Scan for the cell matching the given text and deliver its [X, Y] coordinate at center. 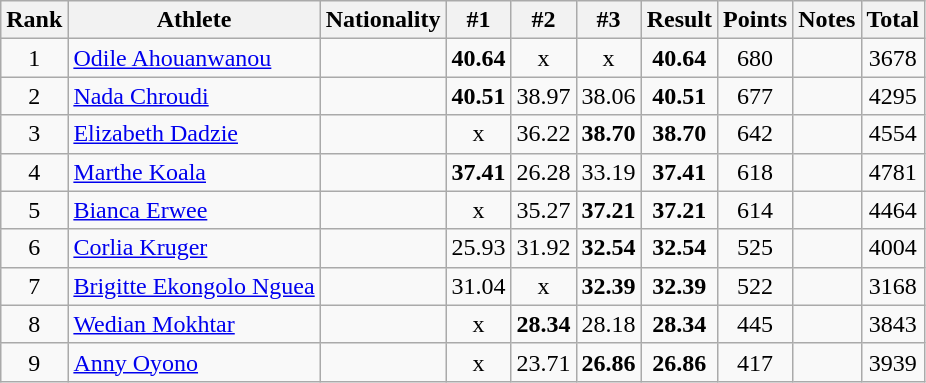
4295 [893, 96]
Odile Ahouanwanou [194, 58]
25.93 [478, 248]
3 [34, 134]
26.28 [544, 172]
Notes [827, 20]
Nada Chroudi [194, 96]
35.27 [544, 210]
642 [756, 134]
36.22 [544, 134]
28.18 [608, 324]
614 [756, 210]
445 [756, 324]
4781 [893, 172]
Athlete [194, 20]
522 [756, 286]
#1 [478, 20]
1 [34, 58]
525 [756, 248]
6 [34, 248]
677 [756, 96]
38.97 [544, 96]
680 [756, 58]
Anny Oyono [194, 362]
Corlia Kruger [194, 248]
Bianca Erwee [194, 210]
4 [34, 172]
23.71 [544, 362]
Result [679, 20]
4004 [893, 248]
33.19 [608, 172]
3843 [893, 324]
4464 [893, 210]
618 [756, 172]
3939 [893, 362]
Wedian Mokhtar [194, 324]
3168 [893, 286]
417 [756, 362]
3678 [893, 58]
Nationality [383, 20]
7 [34, 286]
Points [756, 20]
Marthe Koala [194, 172]
31.04 [478, 286]
#2 [544, 20]
Brigitte Ekongolo Nguea [194, 286]
38.06 [608, 96]
Total [893, 20]
8 [34, 324]
#3 [608, 20]
Rank [34, 20]
4554 [893, 134]
31.92 [544, 248]
9 [34, 362]
Elizabeth Dadzie [194, 134]
2 [34, 96]
5 [34, 210]
